For the text-containing cell, return its midpoint in [x, y] coordinate format. 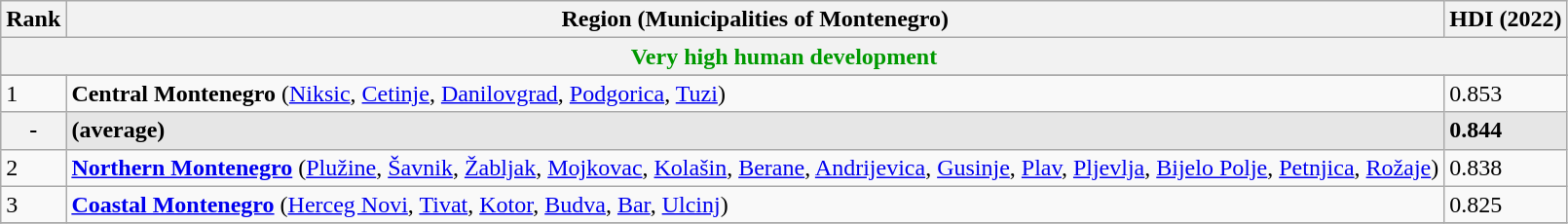
Very high human development [784, 56]
3 [33, 205]
Rank [33, 19]
0.853 [1506, 93]
2 [33, 168]
(average) [756, 131]
1 [33, 93]
Central Montenegro (Niksic, Cetinje, Danilovgrad, Podgorica, Tuzi) [756, 93]
0.838 [1506, 168]
0.844 [1506, 131]
0.825 [1506, 205]
Coastal Montenegro (Herceg Novi, Tivat, Kotor, Budva, Bar, Ulcinj) [756, 205]
Region (Municipalities of Montenegro) [756, 19]
- [33, 131]
HDI (2022) [1506, 19]
Northern Montenegro (Plužine, Šavnik, Žabljak, Mojkovac, Kolašin, Berane, Andrijevica, Gusinje, Plav, Pljevlja, Bijelo Polje, Petnjica, Rožaje) [756, 168]
